Find where the given text appears and provide that cell's center as (x, y) coordinate. 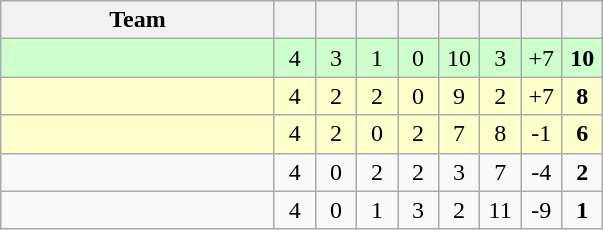
Team (138, 20)
-1 (542, 134)
-4 (542, 172)
6 (582, 134)
-9 (542, 210)
11 (500, 210)
9 (460, 96)
